Locate the cell with the specified text and output its [X, Y] center coordinate. 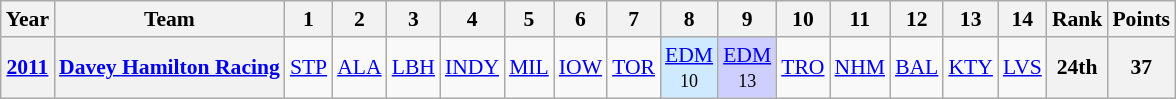
ALA [359, 68]
37 [1141, 68]
EDM10 [689, 68]
2011 [28, 68]
KTY [970, 68]
3 [414, 19]
14 [1022, 19]
4 [472, 19]
Year [28, 19]
MIL [529, 68]
6 [580, 19]
10 [802, 19]
STP [308, 68]
8 [689, 19]
Rank [1078, 19]
Davey Hamilton Racing [170, 68]
12 [916, 19]
EDM13 [747, 68]
1 [308, 19]
13 [970, 19]
NHM [860, 68]
BAL [916, 68]
INDY [472, 68]
TOR [634, 68]
5 [529, 19]
24th [1078, 68]
9 [747, 19]
7 [634, 19]
LVS [1022, 68]
Points [1141, 19]
IOW [580, 68]
Team [170, 19]
11 [860, 19]
LBH [414, 68]
TRO [802, 68]
2 [359, 19]
